Detect which cell encompasses the target text, then output its (x, y) center coordinate. 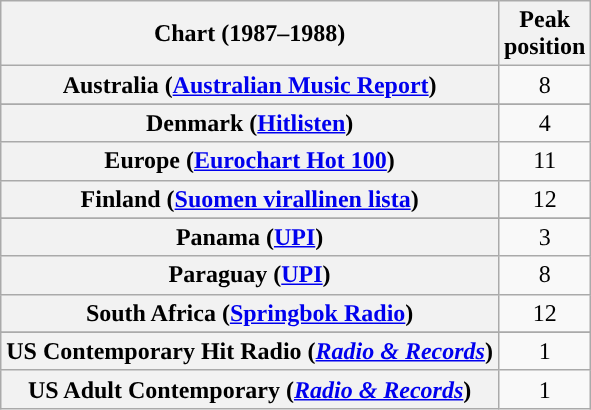
3 (544, 237)
Chart (1987–1988) (250, 34)
Panama (UPI) (250, 237)
4 (544, 123)
11 (544, 161)
Paraguay (UPI) (250, 275)
US Adult Contemporary (Radio & Records) (250, 389)
US Contemporary Hit Radio (Radio & Records) (250, 351)
Australia (Australian Music Report) (250, 85)
Europe (Eurochart Hot 100) (250, 161)
South Africa (Springbok Radio) (250, 313)
Peakposition (544, 34)
Denmark (Hitlisten) (250, 123)
Finland (Suomen virallinen lista) (250, 199)
